Capture the cell that displays the provided text and extract its [x, y] central coordinate. 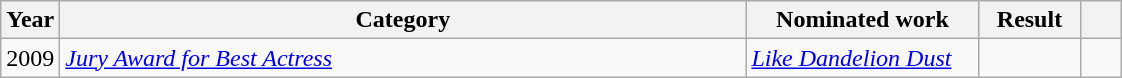
Jury Award for Best Actress [403, 58]
Nominated work [862, 20]
Category [403, 20]
Result [1030, 20]
2009 [30, 58]
Like Dandelion Dust [862, 58]
Year [30, 20]
